Find where the given text appears and provide that cell's center as [X, Y] coordinate. 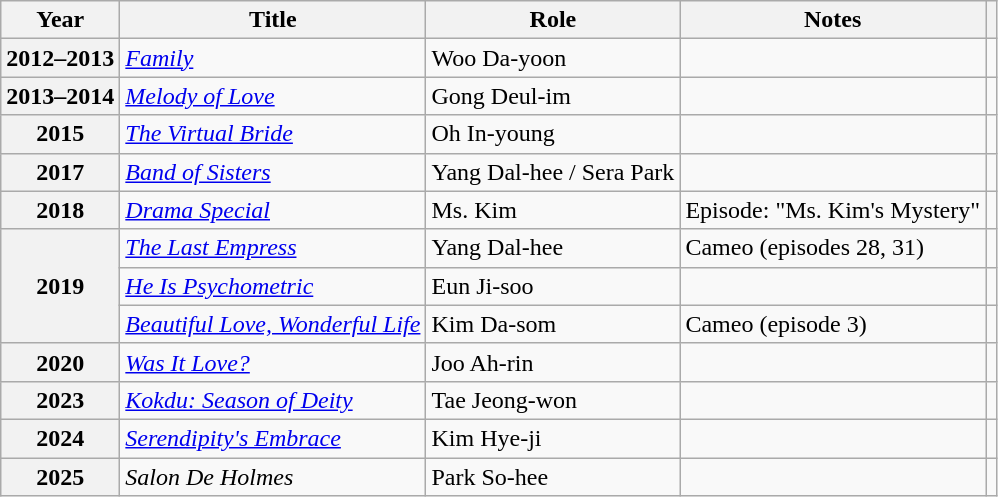
2025 [60, 477]
Serendipity's Embrace [273, 438]
Joo Ah-rin [553, 362]
2015 [60, 134]
Role [553, 20]
Episode: "Ms. Kim's Mystery" [833, 210]
Woo Da-yoon [553, 58]
The Last Empress [273, 248]
2018 [60, 210]
2013–2014 [60, 96]
2019 [60, 286]
Kim Hye-ji [553, 438]
He Is Psychometric [273, 286]
Gong Deul-im [553, 96]
Ms. Kim [553, 210]
2017 [60, 172]
Band of Sisters [273, 172]
Was It Love? [273, 362]
The Virtual Bride [273, 134]
Yang Dal-hee [553, 248]
Notes [833, 20]
Kokdu: Season of Deity [273, 400]
Yang Dal-hee / Sera Park [553, 172]
Cameo (episodes 28, 31) [833, 248]
Kim Da-som [553, 324]
Tae Jeong-won [553, 400]
Family [273, 58]
Beautiful Love, Wonderful Life [273, 324]
2024 [60, 438]
2023 [60, 400]
Park So-hee [553, 477]
2012–2013 [60, 58]
Eun Ji-soo [553, 286]
Melody of Love [273, 96]
Cameo (episode 3) [833, 324]
Title [273, 20]
2020 [60, 362]
Salon De Holmes [273, 477]
Oh In-young [553, 134]
Year [60, 20]
Drama Special [273, 210]
